Scan for the cell matching the given text and deliver its (X, Y) coordinate at center. 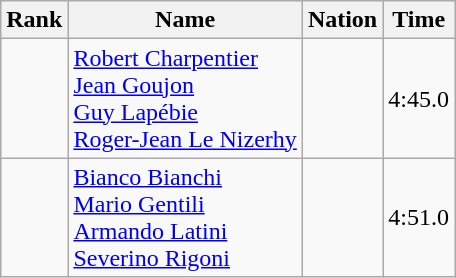
Robert CharpentierJean GoujonGuy LapébieRoger-Jean Le Nizerhy (185, 98)
Time (419, 20)
Nation (342, 20)
4:45.0 (419, 98)
4:51.0 (419, 218)
Rank (34, 20)
Name (185, 20)
Bianco BianchiMario GentiliArmando LatiniSeverino Rigoni (185, 218)
